Pinpoint the cell where the given text exists, returning its [X, Y] midpoint coordinate. 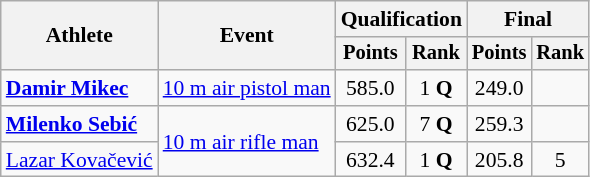
259.3 [499, 124]
585.0 [370, 88]
Qualification [402, 19]
625.0 [370, 124]
Milenko Sebić [80, 124]
Damir Mikec [80, 88]
7 Q [436, 124]
1 Q [436, 88]
Athlete [80, 36]
10 m air pistol man [247, 88]
249.0 [499, 88]
Event [247, 36]
10 m air rifle man [247, 142]
Final [528, 19]
